Return the [x, y] coordinate for the center point of the cell that contains the specified text.  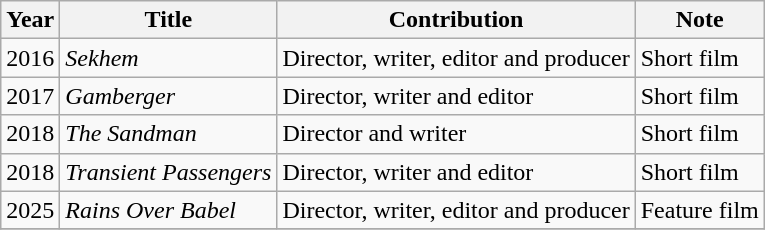
Note [700, 20]
Director and writer [456, 134]
Rains Over Babel [168, 210]
Year [30, 20]
Gamberger [168, 96]
2017 [30, 96]
Transient Passengers [168, 172]
2016 [30, 58]
Sekhem [168, 58]
Feature film [700, 210]
Contribution [456, 20]
Title [168, 20]
The Sandman [168, 134]
2025 [30, 210]
